Output the (x, y) coordinate of the center of the cell containing the given text.  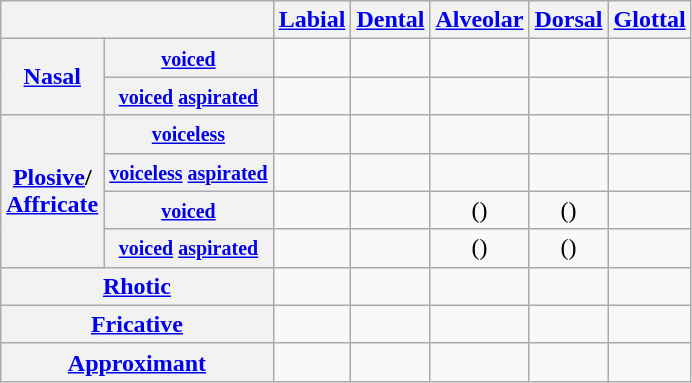
Rhotic (137, 286)
Dental (390, 20)
Nasal (52, 77)
Alveolar (480, 20)
Plosive/Affricate (52, 191)
voiceless (188, 134)
Labial (312, 20)
Dorsal (568, 20)
Glottal (650, 20)
Fricative (137, 324)
Approximant (137, 362)
voiceless aspirated (188, 172)
